Output the [x, y] coordinate of the center of the cell containing the given text.  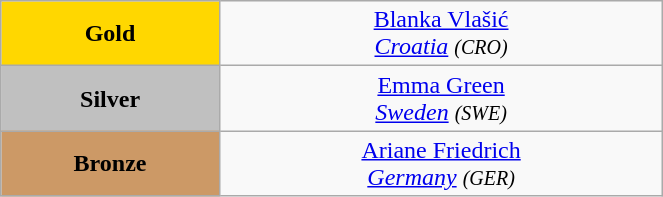
Emma GreenSweden (SWE) [441, 98]
Blanka VlašićCroatia (CRO) [441, 34]
Gold [110, 34]
Ariane FriedrichGermany (GER) [441, 164]
Silver [110, 98]
Bronze [110, 164]
